Capture the cell that displays the provided text and extract its [x, y] central coordinate. 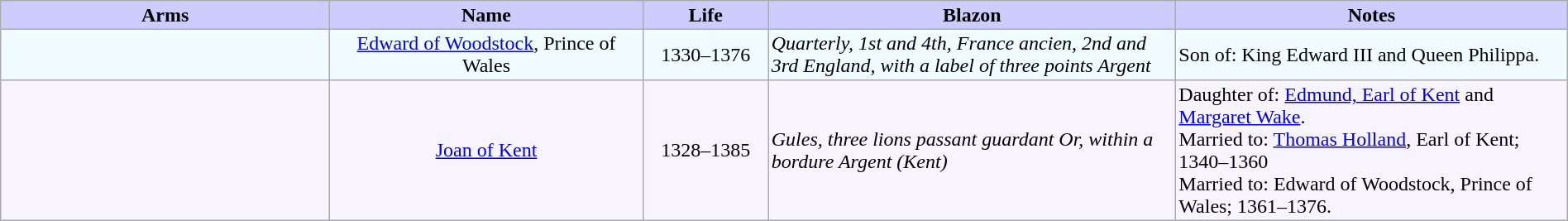
Joan of Kent [486, 151]
Quarterly, 1st and 4th, France ancien, 2nd and 3rd England, with a label of three points Argent [973, 55]
Gules, three lions passant guardant Or, within a bordure Argent (Kent) [973, 151]
Son of: King Edward III and Queen Philippa. [1372, 55]
Life [705, 15]
Blazon [973, 15]
Notes [1372, 15]
Arms [165, 15]
1328–1385 [705, 151]
1330–1376 [705, 55]
Name [486, 15]
Edward of Woodstock, Prince of Wales [486, 55]
